Detect which cell encompasses the target text, then output its [x, y] center coordinate. 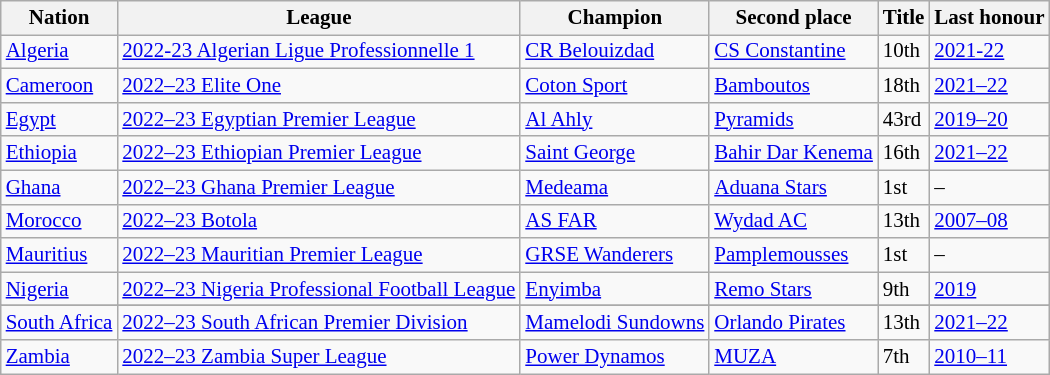
Second place [793, 18]
Orlando Pirates [793, 323]
Mamelodi Sundowns [614, 323]
2022-23 Algerian Ligue Professionnelle 1 [318, 52]
AS FAR [614, 221]
2022–23 Nigeria Professional Football League [318, 289]
Al Ahly [614, 119]
GRSE Wanderers [614, 255]
18th [904, 86]
Morocco [60, 221]
2007–08 [989, 221]
Power Dynamos [614, 357]
Medeama [614, 187]
Wydad AC [793, 221]
Nation [60, 18]
Egypt [60, 119]
Title [904, 18]
Bahir Dar Kenema [793, 153]
Coton Sport [614, 86]
2010–11 [989, 357]
2019–20 [989, 119]
CR Belouizdad [614, 52]
Cameroon [60, 86]
2022–23 Egyptian Premier League [318, 119]
Ethiopia [60, 153]
2022–23 Botola [318, 221]
League [318, 18]
Aduana Stars [793, 187]
South Africa [60, 323]
Algeria [60, 52]
Pyramids [793, 119]
Enyimba [614, 289]
2022–23 Mauritian Premier League [318, 255]
Nigeria [60, 289]
Remo Stars [793, 289]
2022–23 Ethiopian Premier League [318, 153]
9th [904, 289]
7th [904, 357]
2019 [989, 289]
Zambia [60, 357]
2022–23 Zambia Super League [318, 357]
Champion [614, 18]
Last honour [989, 18]
2022–23 Ghana Premier League [318, 187]
CS Constantine [793, 52]
Ghana [60, 187]
Bamboutos [793, 86]
16th [904, 153]
43rd [904, 119]
Pamplemousses [793, 255]
2021-22 [989, 52]
Saint George [614, 153]
2022–23 South African Premier Division [318, 323]
10th [904, 52]
MUZA [793, 357]
Mauritius [60, 255]
2022–23 Elite One [318, 86]
